Scan for the cell matching the given text and deliver its [x, y] coordinate at center. 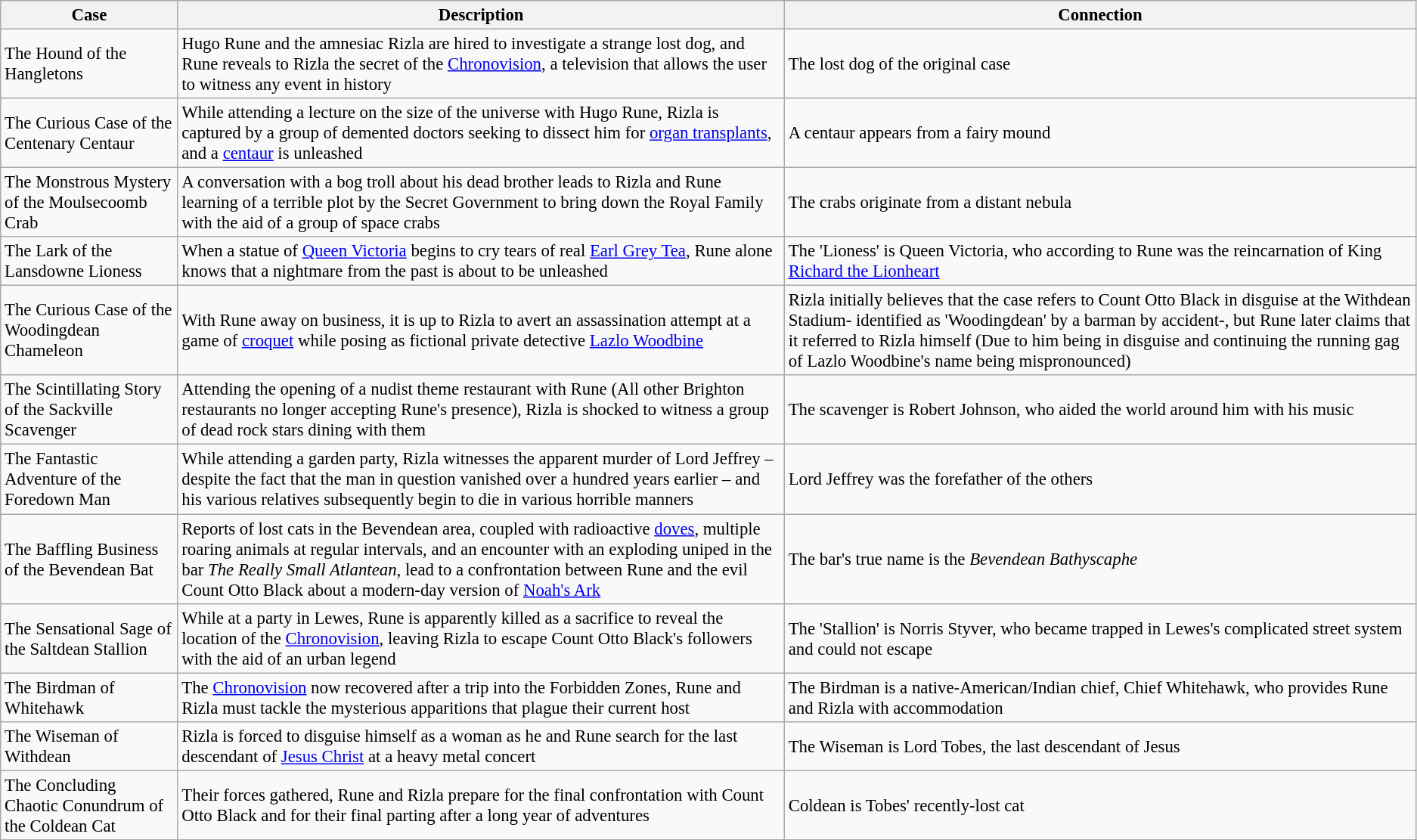
The Sensational Sage of the Saltdean Stallion [89, 638]
The 'Stallion' is Norris Styver, who became trapped in Lewes's complicated street system and could not escape [1099, 638]
The Monstrous Mystery of the Moulsecoomb Crab [89, 203]
Coldean is Tobes' recently-lost cat [1099, 805]
The lost dog of the original case [1099, 64]
Connection [1099, 15]
The scavenger is Robert Johnson, who aided the world around him with his music [1099, 410]
The Lark of the Lansdowne Lioness [89, 262]
When a statue of Queen Victoria begins to cry tears of real Earl Grey Tea, Rune alone knows that a nightmare from the past is about to be unleashed [481, 262]
The 'Lioness' is Queen Victoria, who according to Rune was the reincarnation of King Richard the Lionheart [1099, 262]
The Fantastic Adventure of the Foredown Man [89, 479]
The Curious Case of the Woodingdean Chameleon [89, 331]
The Scintillating Story of the Sackville Scavenger [89, 410]
The Baffling Business of the Bevendean Bat [89, 559]
The crabs originate from a distant nebula [1099, 203]
The Wiseman is Lord Tobes, the last descendant of Jesus [1099, 745]
The Birdman is a native-American/Indian chief, Chief Whitehawk, who provides Rune and Rizla with accommodation [1099, 697]
The Birdman of Whitehawk [89, 697]
The bar's true name is the Bevendean Bathyscaphe [1099, 559]
Case [89, 15]
The Hound of the Hangletons [89, 64]
Rizla is forced to disguise himself as a woman as he and Rune search for the last descendant of Jesus Christ at a heavy metal concert [481, 745]
The Wiseman of Withdean [89, 745]
Lord Jeffrey was the forefather of the others [1099, 479]
The Concluding Chaotic Conundrum of the Coldean Cat [89, 805]
The Curious Case of the Centenary Centaur [89, 133]
A centaur appears from a fairy mound [1099, 133]
Description [481, 15]
